Identify which cell holds the provided text, then report its [X, Y] central coordinate. 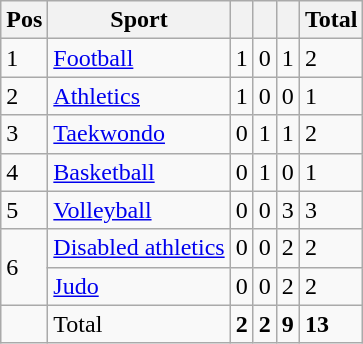
Disabled athletics [139, 248]
Judo [139, 286]
Pos [24, 20]
Basketball [139, 172]
Taekwondo [139, 134]
Athletics [139, 96]
Volleyball [139, 210]
4 [24, 172]
5 [24, 210]
9 [288, 324]
Sport [139, 20]
13 [331, 324]
Football [139, 58]
6 [24, 267]
